Output the (x, y) coordinate of the center of the cell containing the given text.  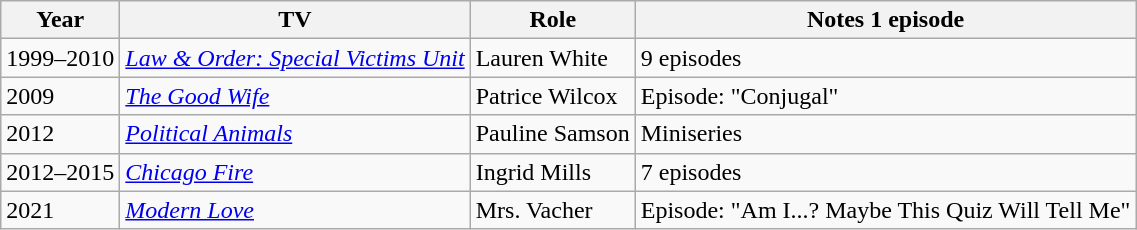
Modern Love (295, 210)
TV (295, 20)
Miniseries (886, 134)
2012–2015 (60, 172)
Ingrid Mills (552, 172)
Pauline Samson (552, 134)
2012 (60, 134)
7 episodes (886, 172)
Notes 1 episode (886, 20)
2009 (60, 96)
Mrs. Vacher (552, 210)
Lauren White (552, 58)
Chicago Fire (295, 172)
2021 (60, 210)
Political Animals (295, 134)
Year (60, 20)
Law & Order: Special Victims Unit (295, 58)
The Good Wife (295, 96)
9 episodes (886, 58)
Role (552, 20)
Episode: "Am I...? Maybe This Quiz Will Tell Me" (886, 210)
Episode: "Conjugal" (886, 96)
1999–2010 (60, 58)
Patrice Wilcox (552, 96)
